Detect which cell encompasses the target text, then output its (X, Y) center coordinate. 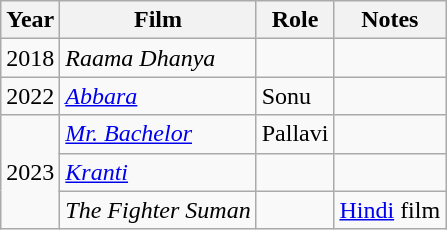
Year (30, 20)
The Fighter Suman (158, 210)
2022 (30, 96)
Pallavi (295, 134)
Abbara (158, 96)
Kranti (158, 172)
Film (158, 20)
Mr. Bachelor (158, 134)
Sonu (295, 96)
2023 (30, 172)
Hindi film (390, 210)
2018 (30, 58)
Role (295, 20)
Raama Dhanya (158, 58)
Notes (390, 20)
